From the cell containing the given text, extract its center point as [x, y] coordinate. 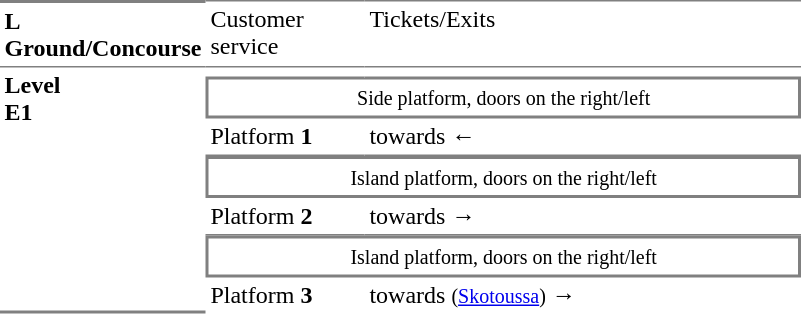
LGround/Concourse [103, 34]
towards → [583, 217]
Platform 2 [286, 217]
Customer service [286, 34]
towards ← [583, 137]
towards (Skotoussa) → [583, 296]
Tickets/Exits [583, 34]
Platform 1 [286, 137]
Platform 3 [286, 296]
LevelΕ1 [103, 191]
